Find where the given text appears and provide that cell's center as [X, Y] coordinate. 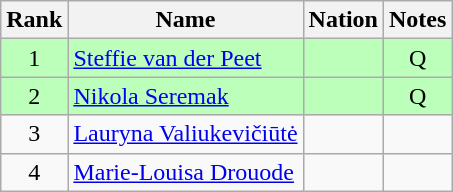
Steffie van der Peet [186, 58]
Rank [34, 20]
Nation [343, 20]
Name [186, 20]
2 [34, 96]
1 [34, 58]
3 [34, 134]
4 [34, 172]
Marie-Louisa Drouode [186, 172]
Lauryna Valiukevičiūtė [186, 134]
Notes [417, 20]
Nikola Seremak [186, 96]
